Identify which cell holds the provided text, then report its [X, Y] central coordinate. 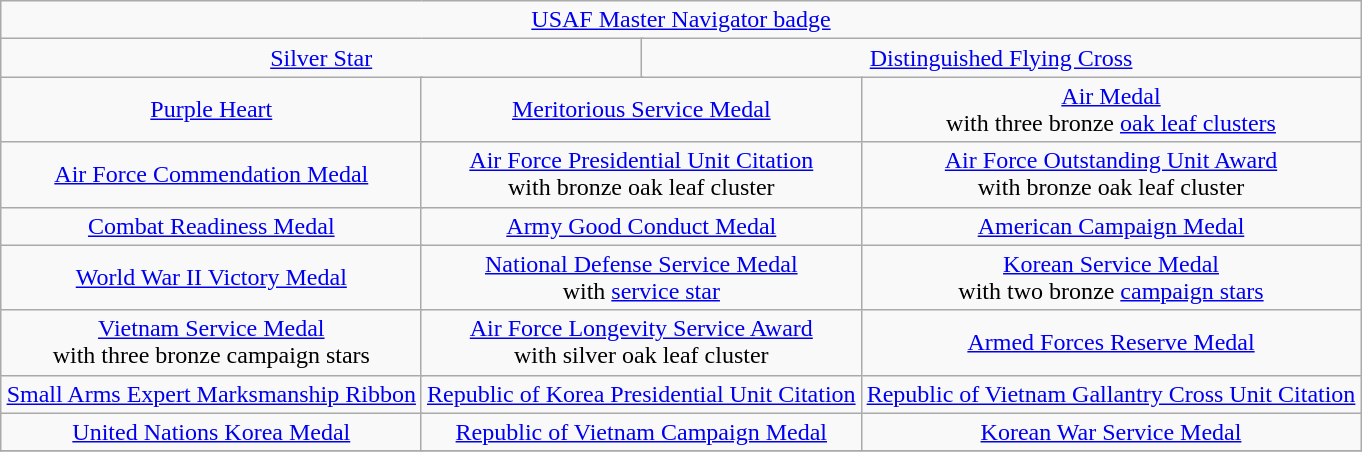
Air Force Longevity Service Awardwith silver oak leaf cluster [641, 342]
Purple Heart [211, 110]
United Nations Korea Medal [211, 432]
Air Force Presidential Unit Citationwith bronze oak leaf cluster [641, 174]
USAF Master Navigator badge [681, 20]
Combat Readiness Medal [211, 226]
Air Medalwith three bronze oak leaf clusters [1111, 110]
Air Force Outstanding Unit Awardwith bronze oak leaf cluster [1111, 174]
Armed Forces Reserve Medal [1111, 342]
Korean War Service Medal [1111, 432]
Meritorious Service Medal [641, 110]
Small Arms Expert Marksmanship Ribbon [211, 394]
Korean Service Medalwith two bronze campaign stars [1111, 278]
Republic of Korea Presidential Unit Citation [641, 394]
Silver Star [321, 58]
Distinguished Flying Cross [1001, 58]
Republic of Vietnam Gallantry Cross Unit Citation [1111, 394]
Vietnam Service Medalwith three bronze campaign stars [211, 342]
Army Good Conduct Medal [641, 226]
American Campaign Medal [1111, 226]
Air Force Commendation Medal [211, 174]
National Defense Service Medalwith service star [641, 278]
World War II Victory Medal [211, 278]
Republic of Vietnam Campaign Medal [641, 432]
